Identify which cell holds the provided text, then report its (X, Y) central coordinate. 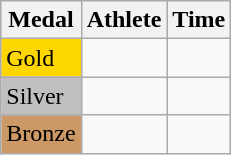
Medal (41, 20)
Athlete (124, 20)
Time (199, 20)
Gold (41, 58)
Silver (41, 96)
Bronze (41, 134)
